Output the [x, y] coordinate of the center of the cell containing the given text.  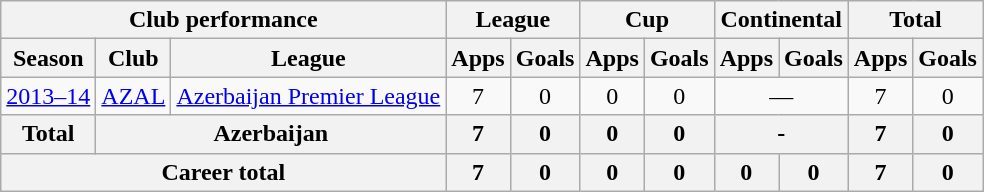
Club [134, 58]
2013–14 [48, 96]
Season [48, 58]
Career total [224, 172]
Azerbaijan Premier League [308, 96]
— [781, 96]
- [781, 134]
AZAL [134, 96]
Continental [781, 20]
Cup [647, 20]
Club performance [224, 20]
Azerbaijan [271, 134]
